For the text-containing cell, return its midpoint in [x, y] coordinate format. 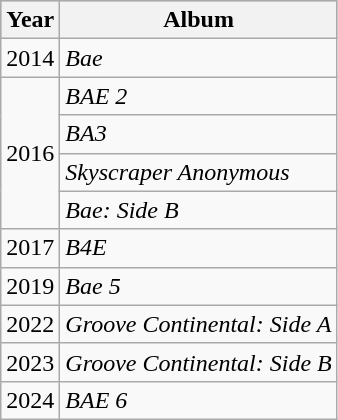
2022 [30, 324]
2019 [30, 286]
2016 [30, 153]
Groove Continental: Side B [198, 362]
Album [198, 20]
Skyscraper Anonymous [198, 172]
Bae 5 [198, 286]
Year [30, 20]
2014 [30, 58]
Bae [198, 58]
2024 [30, 400]
2017 [30, 248]
2023 [30, 362]
BA3 [198, 134]
B4E [198, 248]
Groove Continental: Side A [198, 324]
BAE 2 [198, 96]
BAE 6 [198, 400]
Bae: Side B [198, 210]
